Scan for the cell matching the given text and deliver its [x, y] coordinate at center. 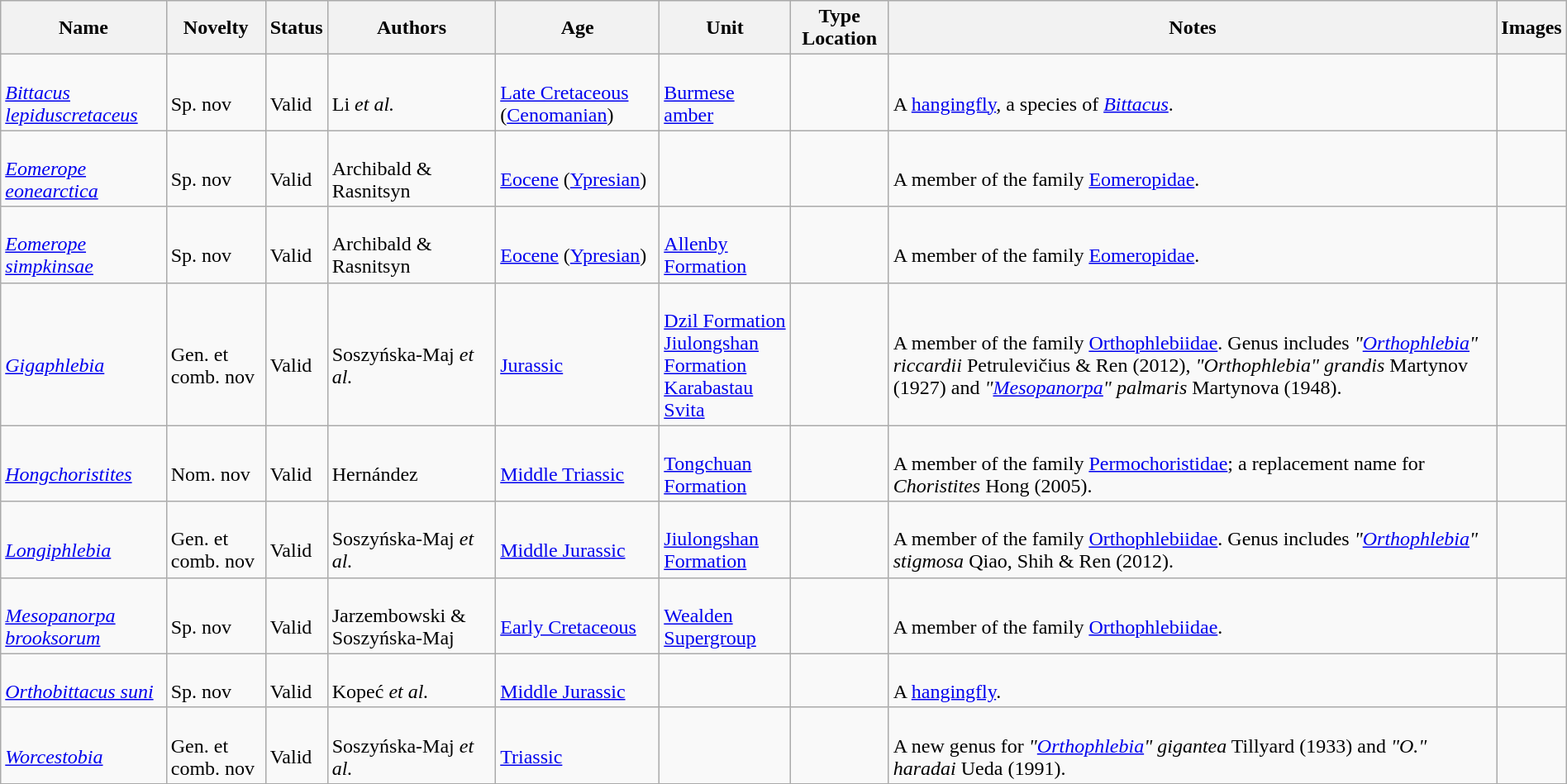
A member of the family Orthophlebiidae. Genus includes "Orthophlebia" stigmosa Qiao, Shih & Ren (2012). [1193, 539]
Unit [725, 28]
A hangingfly, a species of Bittacus. [1193, 93]
Tongchuan Formation [725, 463]
Late Cretaceous (Cenomanian) [578, 93]
Eomerope eonearctica [83, 169]
Wealden Supergroup [725, 615]
Name [83, 28]
Notes [1193, 28]
Allenby Formation [725, 245]
Nom. nov [216, 463]
A member of the family Orthophlebiidae. [1193, 615]
Dzil Formation Jiulongshan Formation Karabastau Svita [725, 354]
Jarzembowski & Soszyńska-Maj [412, 615]
Hernández [412, 463]
Triassic [578, 745]
Orthobittacus suni [83, 681]
A member of the family Permochoristidae; a replacement name for Choristites Hong (2005). [1193, 463]
Worcestobia [83, 745]
Early Cretaceous [578, 615]
Status [296, 28]
Li et al. [412, 93]
A hangingfly. [1193, 681]
Burmese amber [725, 93]
Jiulongshan Formation [725, 539]
Middle Triassic [578, 463]
Kopeć et al. [412, 681]
Bittacus lepiduscretaceus [83, 93]
Novelty [216, 28]
Type Location [840, 28]
Longiphlebia [83, 539]
Eomerope simpkinsae [83, 245]
Jurassic [578, 354]
A new genus for "Orthophlebia" gigantea Tillyard (1933) and "O." haradai Ueda (1991). [1193, 745]
Images [1531, 28]
Age [578, 28]
Gigaphlebia [83, 354]
Hongchoristites [83, 463]
Mesopanorpa brooksorum [83, 615]
Authors [412, 28]
